Scan for the cell matching the given text and deliver its [X, Y] coordinate at center. 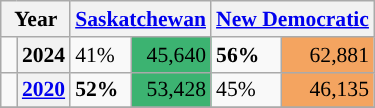
62,881 [328, 55]
2020 [44, 90]
53,428 [171, 90]
46,135 [328, 90]
2024 [44, 55]
Saskatchewan [140, 19]
52% [100, 90]
45% [246, 90]
Year [36, 19]
New Democratic [292, 19]
41% [100, 55]
56% [246, 55]
45,640 [171, 55]
